Search for the cell housing the specified text and yield its (x, y) center coordinate. 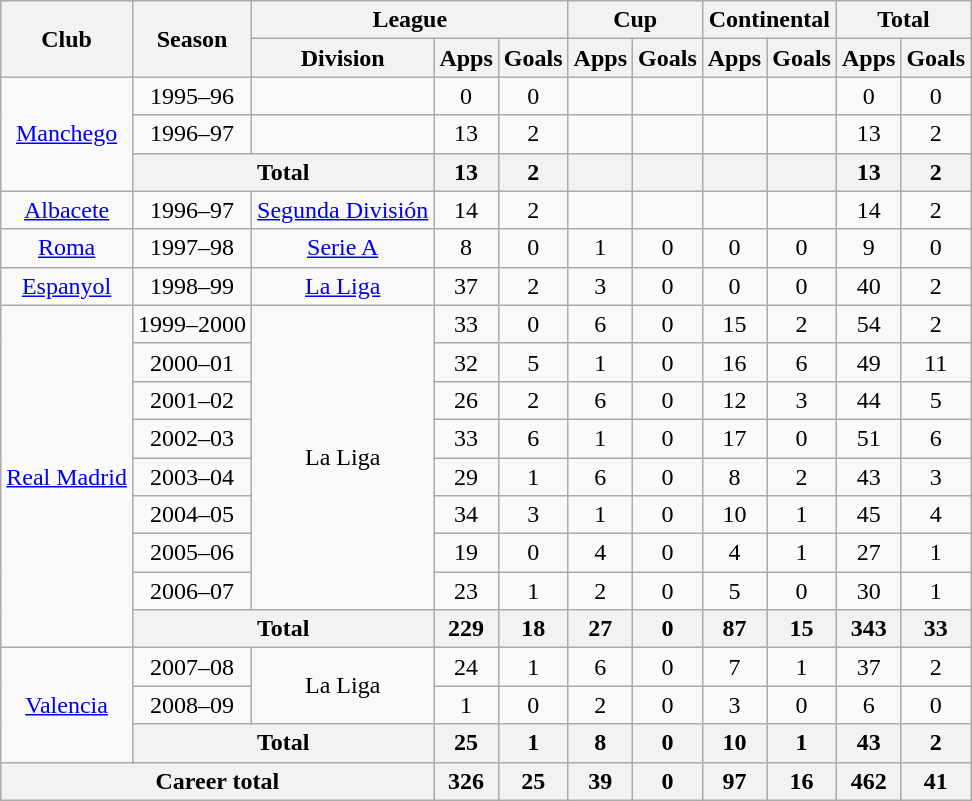
2001–02 (192, 400)
1999–2000 (192, 324)
2008–09 (192, 705)
2003–04 (192, 477)
462 (868, 781)
32 (466, 362)
Espanyol (67, 286)
Cup (635, 20)
1998–99 (192, 286)
12 (734, 400)
97 (734, 781)
44 (868, 400)
9 (868, 248)
11 (936, 362)
49 (868, 362)
2007–08 (192, 667)
Valencia (67, 705)
League (410, 20)
7 (734, 667)
2004–05 (192, 515)
26 (466, 400)
34 (466, 515)
40 (868, 286)
Career total (218, 781)
45 (868, 515)
23 (466, 591)
Continental (769, 20)
Segunda División (343, 210)
1997–98 (192, 248)
87 (734, 629)
29 (466, 477)
17 (734, 438)
229 (466, 629)
39 (600, 781)
Season (192, 39)
1995–96 (192, 96)
54 (868, 324)
Albacete (67, 210)
30 (868, 591)
2000–01 (192, 362)
Roma (67, 248)
343 (868, 629)
Club (67, 39)
41 (936, 781)
18 (533, 629)
Serie A (343, 248)
326 (466, 781)
Division (343, 58)
19 (466, 553)
Manchego (67, 134)
2002–03 (192, 438)
Real Madrid (67, 476)
2005–06 (192, 553)
51 (868, 438)
24 (466, 667)
2006–07 (192, 591)
